For the text-containing cell, return its midpoint in (X, Y) coordinate format. 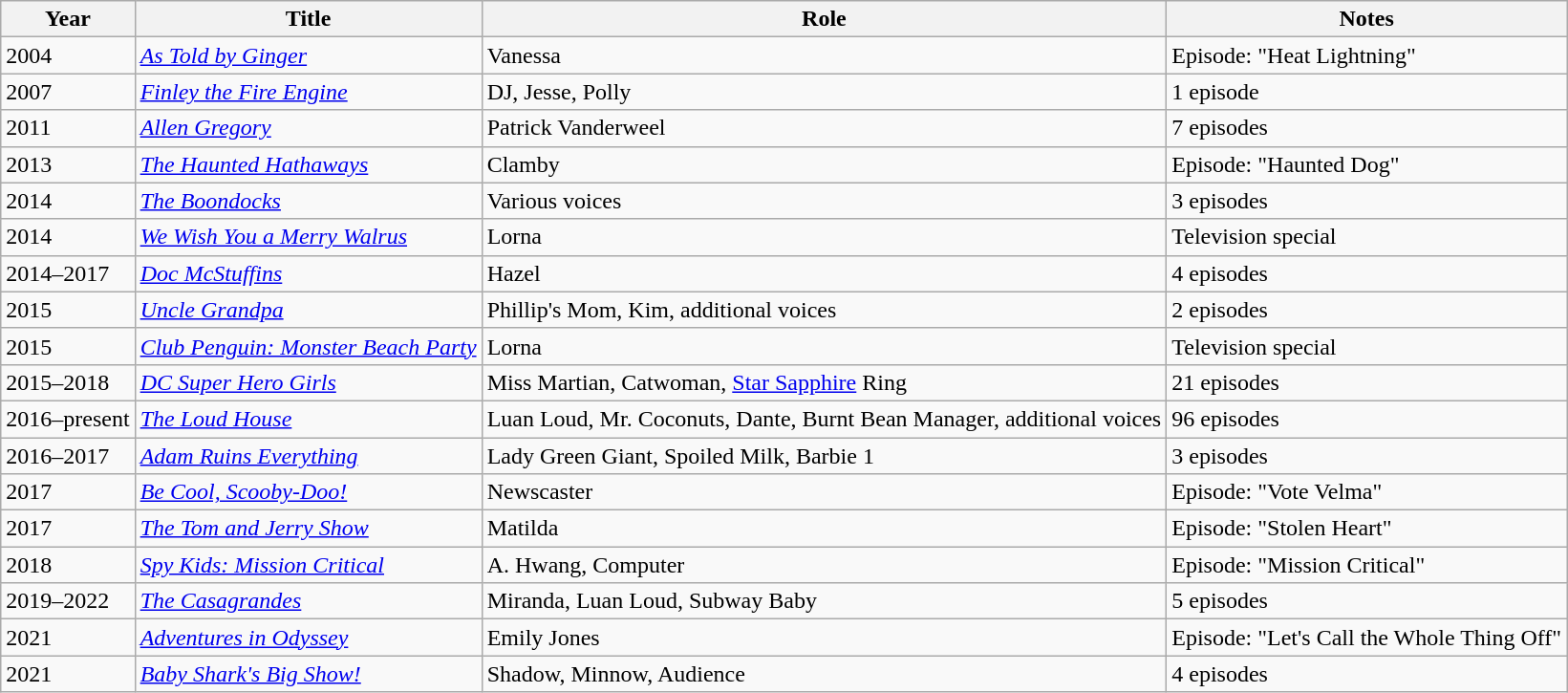
Vanessa (824, 55)
2013 (68, 164)
Episode: "Let's Call the Whole Thing Off" (1366, 638)
21 episodes (1366, 382)
Adam Ruins Everything (308, 456)
Clamby (824, 164)
Episode: "Vote Velma" (1366, 492)
The Boondocks (308, 201)
Adventures in Odyssey (308, 638)
Newscaster (824, 492)
Club Penguin: Monster Beach Party (308, 346)
5 episodes (1366, 601)
Year (68, 19)
2 episodes (1366, 310)
Be Cool, Scooby-Doo! (308, 492)
2015–2018 (68, 382)
Baby Shark's Big Show! (308, 674)
Episode: "Stolen Heart" (1366, 529)
Episode: "Heat Lightning" (1366, 55)
2018 (68, 565)
2007 (68, 92)
Various voices (824, 201)
Miss Martian, Catwoman, Star Sapphire Ring (824, 382)
The Loud House (308, 419)
96 episodes (1366, 419)
2014–2017 (68, 273)
Role (824, 19)
Allen Gregory (308, 128)
Title (308, 19)
Miranda, Luan Loud, Subway Baby (824, 601)
Episode: "Mission Critical" (1366, 565)
7 episodes (1366, 128)
Spy Kids: Mission Critical (308, 565)
Luan Loud, Mr. Coconuts, Dante, Burnt Bean Manager, additional voices (824, 419)
Emily Jones (824, 638)
1 episode (1366, 92)
As Told by Ginger (308, 55)
We Wish You a Merry Walrus (308, 237)
Episode: "Haunted Dog" (1366, 164)
Uncle Grandpa (308, 310)
2016–present (68, 419)
Phillip's Mom, Kim, additional voices (824, 310)
Notes (1366, 19)
2004 (68, 55)
Lady Green Giant, Spoiled Milk, Barbie 1 (824, 456)
The Tom and Jerry Show (308, 529)
Matilda (824, 529)
The Haunted Hathaways (308, 164)
Shadow, Minnow, Audience (824, 674)
Hazel (824, 273)
2011 (68, 128)
Patrick Vanderweel (824, 128)
2019–2022 (68, 601)
Finley the Fire Engine (308, 92)
The Casagrandes (308, 601)
A. Hwang, Computer (824, 565)
DJ, Jesse, Polly (824, 92)
DC Super Hero Girls (308, 382)
Doc McStuffins (308, 273)
2016–2017 (68, 456)
